Search for the cell housing the specified text and yield its (X, Y) center coordinate. 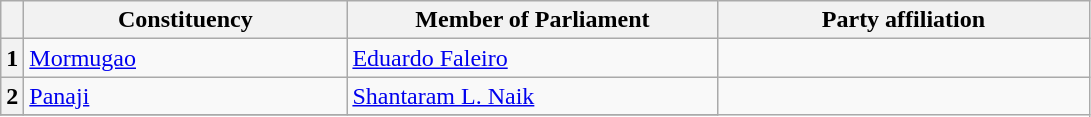
Constituency (186, 20)
1 (12, 58)
Party affiliation (904, 20)
2 (12, 96)
Eduardo Faleiro (532, 58)
Shantaram L. Naik (532, 96)
Mormugao (186, 58)
Panaji (186, 96)
Member of Parliament (532, 20)
